Return the [X, Y] coordinate for the center point of the cell that contains the specified text.  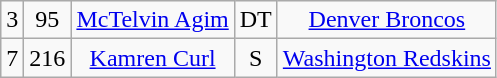
216 [48, 58]
3 [12, 20]
McTelvin Agim [152, 20]
Washington Redskins [386, 58]
95 [48, 20]
DT [256, 20]
S [256, 58]
7 [12, 58]
Kamren Curl [152, 58]
Denver Broncos [386, 20]
